Determine the [X, Y] coordinate at the center of the cell enclosing the given text.  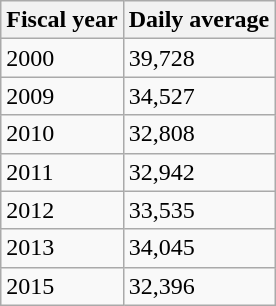
2011 [62, 172]
32,942 [199, 172]
34,527 [199, 96]
2009 [62, 96]
34,045 [199, 248]
33,535 [199, 210]
2015 [62, 286]
2000 [62, 58]
32,808 [199, 134]
2010 [62, 134]
2013 [62, 248]
Daily average [199, 20]
39,728 [199, 58]
2012 [62, 210]
32,396 [199, 286]
Fiscal year [62, 20]
